Detect which cell encompasses the target text, then output its (x, y) center coordinate. 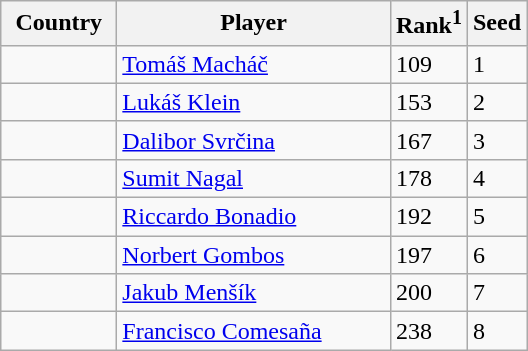
153 (428, 102)
3 (496, 140)
Seed (496, 24)
Player (254, 24)
Tomáš Macháč (254, 64)
7 (496, 293)
Francisco Comesaña (254, 331)
Country (59, 24)
4 (496, 178)
Jakub Menšík (254, 293)
Rank1 (428, 24)
Lukáš Klein (254, 102)
192 (428, 217)
200 (428, 293)
Riccardo Bonadio (254, 217)
6 (496, 255)
5 (496, 217)
1 (496, 64)
Norbert Gombos (254, 255)
178 (428, 178)
109 (428, 64)
167 (428, 140)
Sumit Nagal (254, 178)
Dalibor Svrčina (254, 140)
8 (496, 331)
2 (496, 102)
197 (428, 255)
238 (428, 331)
